From the cell containing the given text, extract its center point as [x, y] coordinate. 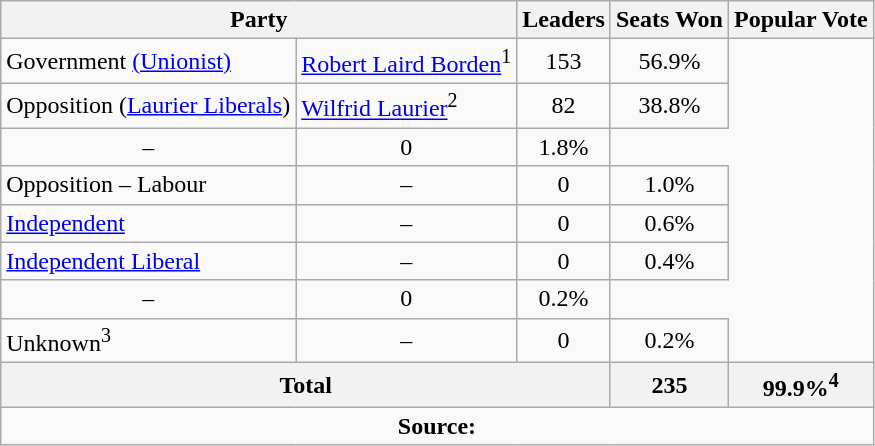
82 [564, 106]
Independent Liberal [148, 261]
Independent [148, 223]
153 [564, 62]
Source: [437, 426]
Seats Won [669, 20]
0.4% [669, 261]
Leaders [564, 20]
Robert Laird Borden1 [406, 62]
235 [669, 386]
Party [259, 20]
0.6% [669, 223]
Wilfrid Laurier2 [406, 106]
Total [306, 386]
Opposition (Laurier Liberals) [148, 106]
Popular Vote [800, 20]
Opposition – Labour [148, 185]
38.8% [669, 106]
56.9% [669, 62]
1.0% [669, 185]
Unknown3 [148, 340]
1.8% [564, 147]
Government (Unionist) [148, 62]
99.9%4 [800, 386]
